Determine the (x, y) coordinate at the center of the cell enclosing the given text.  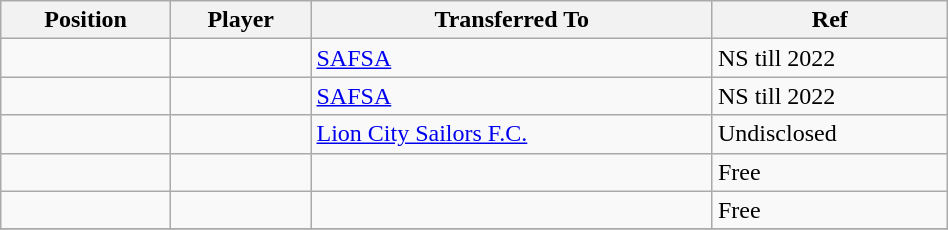
Lion City Sailors F.C. (512, 134)
Ref (830, 20)
Transferred To (512, 20)
Player (240, 20)
Undisclosed (830, 134)
Position (86, 20)
